Search for the cell housing the specified text and yield its [x, y] center coordinate. 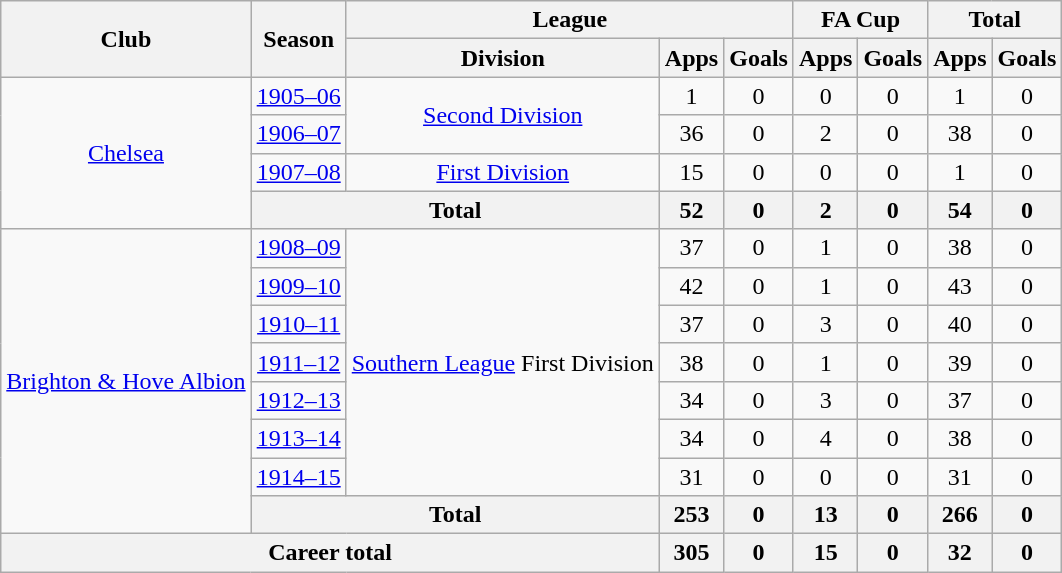
32 [960, 553]
39 [960, 362]
42 [691, 286]
Club [126, 39]
Chelsea [126, 153]
Division [502, 58]
Career total [330, 553]
1906–07 [298, 134]
First Division [502, 172]
1914–15 [298, 477]
Brighton & Hove Albion [126, 381]
253 [691, 515]
Second Division [502, 115]
40 [960, 324]
1912–13 [298, 400]
4 [825, 438]
13 [825, 515]
1905–06 [298, 96]
FA Cup [860, 20]
266 [960, 515]
1908–09 [298, 248]
1911–12 [298, 362]
1910–11 [298, 324]
1909–10 [298, 286]
1907–08 [298, 172]
54 [960, 210]
43 [960, 286]
1913–14 [298, 438]
305 [691, 553]
Southern League First Division [502, 362]
Season [298, 39]
52 [691, 210]
League [570, 20]
36 [691, 134]
